From the cell containing the given text, extract its center point as (x, y) coordinate. 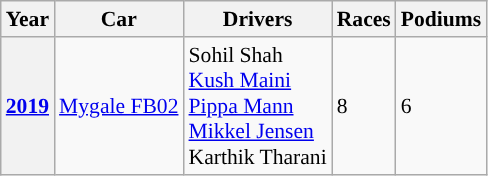
Drivers (258, 19)
Podiums (442, 19)
Car (118, 19)
Mygale FB02 (118, 106)
Sohil Shah Kush Maini Pippa Mann Mikkel Jensen Karthik Tharani (258, 106)
8 (364, 106)
6 (442, 106)
2019 (28, 106)
Year (28, 19)
Races (364, 19)
